Locate the cell with the specified text and output its (x, y) center coordinate. 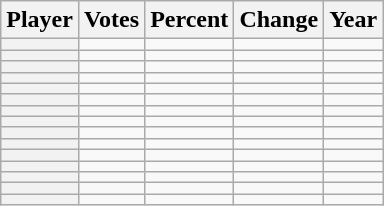
Player (40, 20)
Change (279, 20)
Votes (111, 20)
Year (354, 20)
Percent (190, 20)
